Output the [X, Y] coordinate of the center of the cell containing the given text.  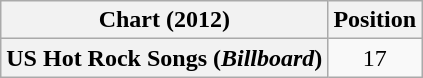
US Hot Rock Songs (Billboard) [164, 58]
Position [375, 20]
17 [375, 58]
Chart (2012) [164, 20]
